Determine the [x, y] coordinate at the center of the cell enclosing the given text.  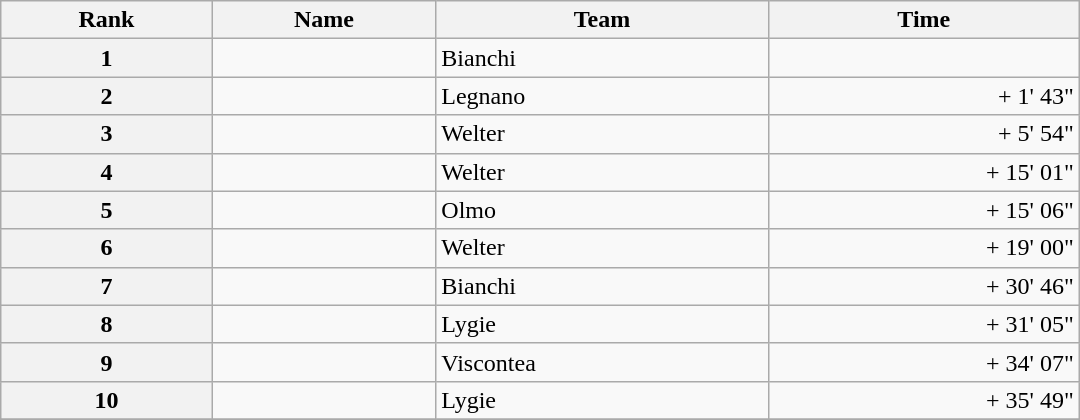
7 [106, 286]
8 [106, 324]
Olmo [602, 210]
Rank [106, 20]
+ 19' 00" [924, 248]
10 [106, 400]
3 [106, 134]
+ 30' 46" [924, 286]
+ 15' 01" [924, 172]
+ 34' 07" [924, 362]
5 [106, 210]
9 [106, 362]
Legnano [602, 96]
1 [106, 58]
+ 35' 49" [924, 400]
+ 5' 54" [924, 134]
Name [324, 20]
4 [106, 172]
2 [106, 96]
Time [924, 20]
+ 15' 06" [924, 210]
Team [602, 20]
+ 1' 43" [924, 96]
+ 31' 05" [924, 324]
6 [106, 248]
Viscontea [602, 362]
